Determine the [x, y] coordinate at the center of the cell enclosing the given text.  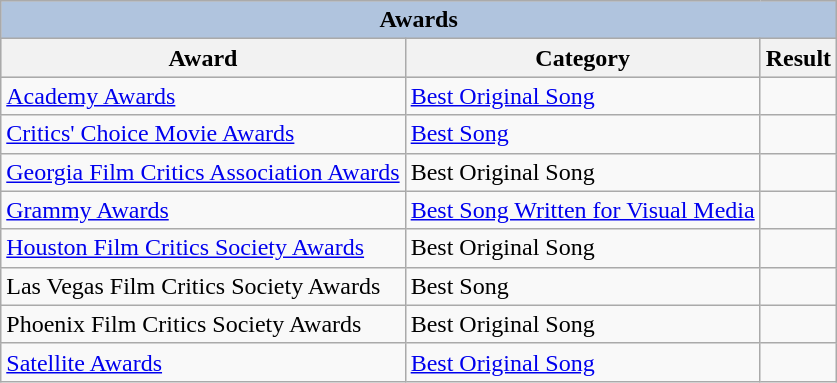
Georgia Film Critics Association Awards [203, 172]
Award [203, 58]
Result [798, 58]
Best Song Written for Visual Media [582, 210]
Phoenix Film Critics Society Awards [203, 324]
Category [582, 58]
Critics' Choice Movie Awards [203, 134]
Las Vegas Film Critics Society Awards [203, 286]
Satellite Awards [203, 362]
Academy Awards [203, 96]
Grammy Awards [203, 210]
Awards [419, 20]
Houston Film Critics Society Awards [203, 248]
